Identify which cell holds the provided text, then report its [x, y] central coordinate. 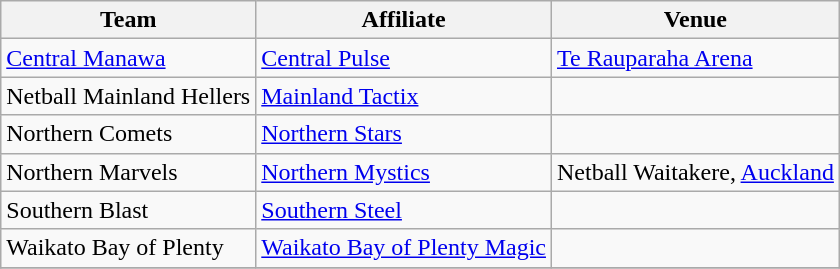
Netball Waitakere, Auckland [695, 172]
Central Manawa [128, 58]
Southern Blast [128, 210]
Central Pulse [404, 58]
Venue [695, 20]
Northern Marvels [128, 172]
Netball Mainland Hellers [128, 96]
Waikato Bay of Plenty [128, 248]
Team [128, 20]
Northern Mystics [404, 172]
Mainland Tactix [404, 96]
Te Rauparaha Arena [695, 58]
Affiliate [404, 20]
Northern Comets [128, 134]
Northern Stars [404, 134]
Waikato Bay of Plenty Magic [404, 248]
Southern Steel [404, 210]
